Scan for the cell matching the given text and deliver its [x, y] coordinate at center. 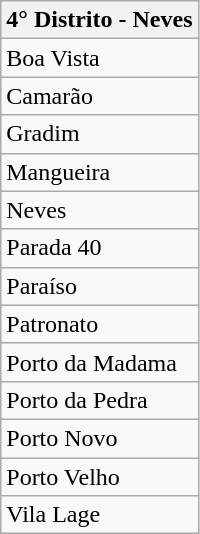
Porto da Madama [100, 362]
Parada 40 [100, 248]
Patronato [100, 324]
Vila Lage [100, 515]
4° Distrito - Neves [100, 20]
Paraíso [100, 286]
Camarão [100, 96]
Porto Novo [100, 438]
Porto Velho [100, 477]
Gradim [100, 134]
Porto da Pedra [100, 400]
Neves [100, 210]
Mangueira [100, 172]
Boa Vista [100, 58]
